Find where the given text appears and provide that cell's center as [x, y] coordinate. 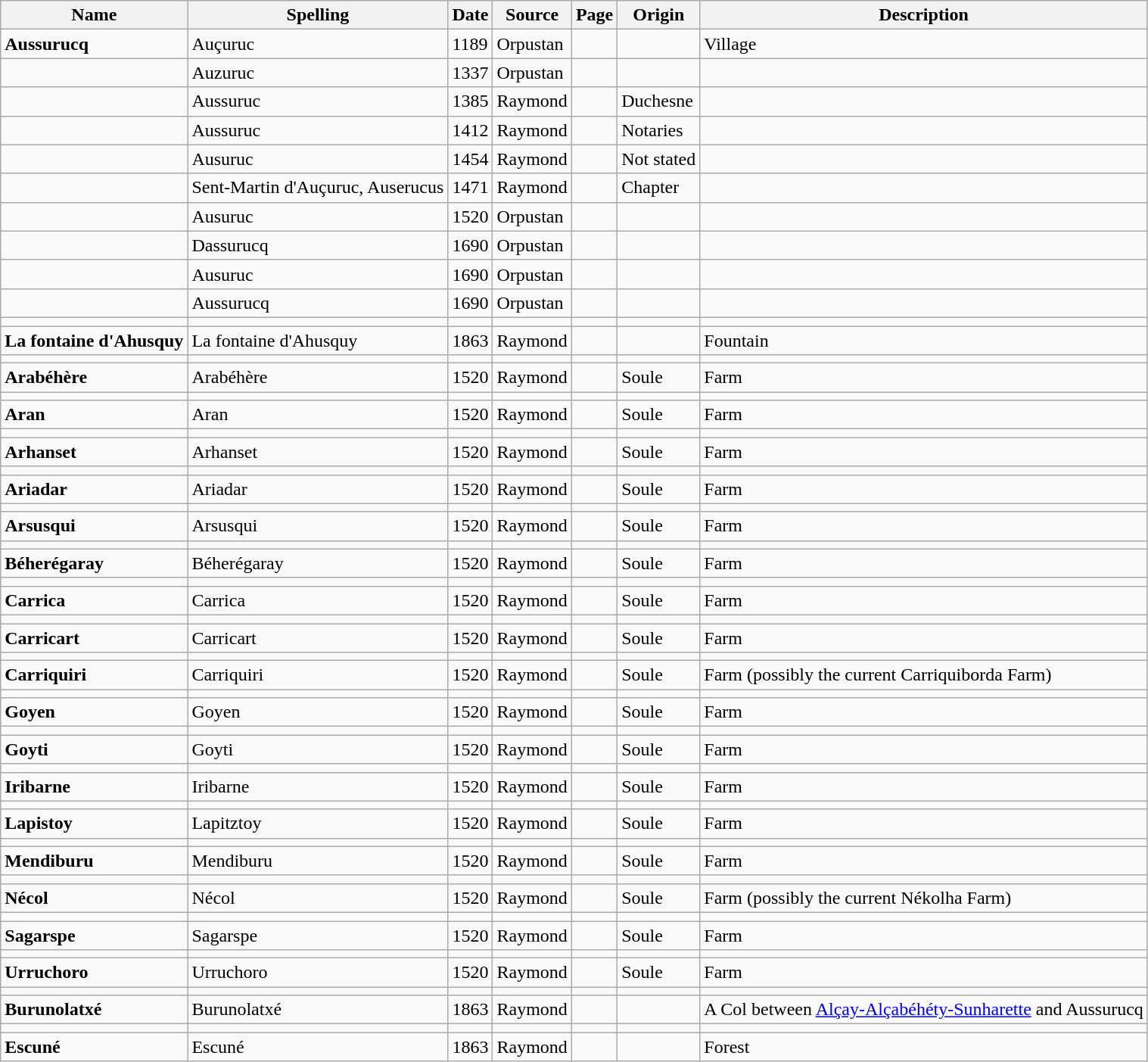
Chapter [658, 188]
Page [594, 15]
Notaries [658, 130]
Date [471, 15]
Farm (possibly the current Carriquiborda Farm) [924, 675]
Source [532, 15]
Lapitztoy [318, 824]
A Col between Alçay-Alçabéhéty-Sunharette and Aussurucq [924, 1010]
1471 [471, 188]
Auçuruc [318, 44]
Duchesne [658, 101]
1385 [471, 101]
1454 [471, 159]
Village [924, 44]
1337 [471, 73]
Dassurucq [318, 245]
1412 [471, 130]
Name [94, 15]
Forest [924, 1047]
Fountain [924, 340]
Description [924, 15]
1189 [471, 44]
Sent-Martin d'Auçuruc, Auserucus [318, 188]
Farm (possibly the current Nékolha Farm) [924, 898]
Not stated [658, 159]
Auzuruc [318, 73]
Lapistoy [94, 824]
Origin [658, 15]
Spelling [318, 15]
